Extract the (x, y) coordinate from the center of the cell holding the provided text.  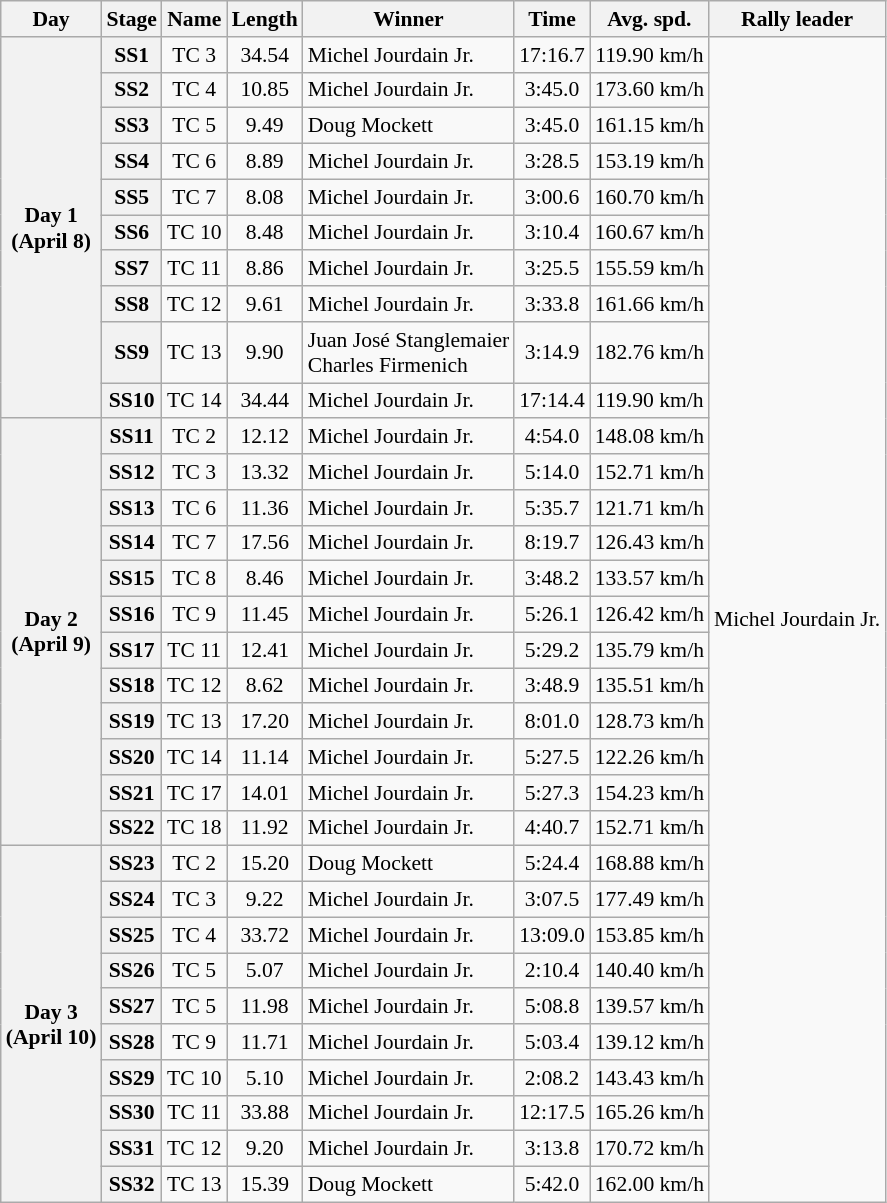
162.00 km/h (650, 1185)
SS22 (131, 828)
12.41 (265, 650)
170.72 km/h (650, 1149)
8.89 (265, 162)
11.98 (265, 1007)
5:42.0 (552, 1185)
168.88 km/h (650, 864)
8.08 (265, 197)
3:25.5 (552, 269)
34.44 (265, 401)
8.46 (265, 579)
3:14.9 (552, 352)
Day 2(April 9) (52, 633)
SS32 (131, 1185)
SS1 (131, 55)
SS29 (131, 1078)
177.49 km/h (650, 900)
SS4 (131, 162)
126.43 km/h (650, 543)
8:19.7 (552, 543)
11.71 (265, 1042)
140.40 km/h (650, 971)
139.57 km/h (650, 1007)
Day (52, 19)
TC 18 (194, 828)
5:27.5 (552, 757)
160.70 km/h (650, 197)
126.42 km/h (650, 615)
SS23 (131, 864)
8.86 (265, 269)
2:10.4 (552, 971)
SS11 (131, 437)
3:13.8 (552, 1149)
10.85 (265, 90)
153.85 km/h (650, 935)
5:08.8 (552, 1007)
SS26 (131, 971)
11.45 (265, 615)
148.08 km/h (650, 437)
3:10.4 (552, 233)
15.20 (265, 864)
SS15 (131, 579)
33.88 (265, 1113)
SS14 (131, 543)
Day 3(April 10) (52, 1024)
11.14 (265, 757)
9.90 (265, 352)
SS25 (131, 935)
3:33.8 (552, 304)
SS17 (131, 650)
5:03.4 (552, 1042)
9.20 (265, 1149)
3:28.5 (552, 162)
161.66 km/h (650, 304)
11.92 (265, 828)
12:17.5 (552, 1113)
3:48.2 (552, 579)
SS24 (131, 900)
13:09.0 (552, 935)
3:07.5 (552, 900)
165.26 km/h (650, 1113)
135.51 km/h (650, 686)
SS8 (131, 304)
5.07 (265, 971)
9.61 (265, 304)
SS10 (131, 401)
SS6 (131, 233)
Juan José Stanglemaier Charles Firmenich (409, 352)
Day 1(April 8) (52, 228)
SS27 (131, 1007)
Time (552, 19)
121.71 km/h (650, 508)
143.43 km/h (650, 1078)
122.26 km/h (650, 757)
SS18 (131, 686)
8.62 (265, 686)
155.59 km/h (650, 269)
5:35.7 (552, 508)
33.72 (265, 935)
139.12 km/h (650, 1042)
SS13 (131, 508)
Winner (409, 19)
Avg. spd. (650, 19)
173.60 km/h (650, 90)
15.39 (265, 1185)
Stage (131, 19)
5:14.0 (552, 472)
5.10 (265, 1078)
14.01 (265, 793)
160.67 km/h (650, 233)
5:26.1 (552, 615)
2:08.2 (552, 1078)
34.54 (265, 55)
182.76 km/h (650, 352)
5:27.3 (552, 793)
153.19 km/h (650, 162)
8.48 (265, 233)
SS31 (131, 1149)
SS12 (131, 472)
161.15 km/h (650, 126)
4:54.0 (552, 437)
5:29.2 (552, 650)
SS3 (131, 126)
SS9 (131, 352)
3:00.6 (552, 197)
Length (265, 19)
154.23 km/h (650, 793)
Rally leader (797, 19)
TC 8 (194, 579)
8:01.0 (552, 722)
9.49 (265, 126)
12.12 (265, 437)
5:24.4 (552, 864)
SS16 (131, 615)
3:48.9 (552, 686)
SS20 (131, 757)
17.20 (265, 722)
17:14.4 (552, 401)
17:16.7 (552, 55)
TC 17 (194, 793)
SS7 (131, 269)
135.79 km/h (650, 650)
133.57 km/h (650, 579)
SS2 (131, 90)
SS28 (131, 1042)
SS19 (131, 722)
17.56 (265, 543)
SS30 (131, 1113)
SS21 (131, 793)
Name (194, 19)
128.73 km/h (650, 722)
13.32 (265, 472)
11.36 (265, 508)
4:40.7 (552, 828)
9.22 (265, 900)
SS5 (131, 197)
